Locate the cell with the specified text and output its [X, Y] center coordinate. 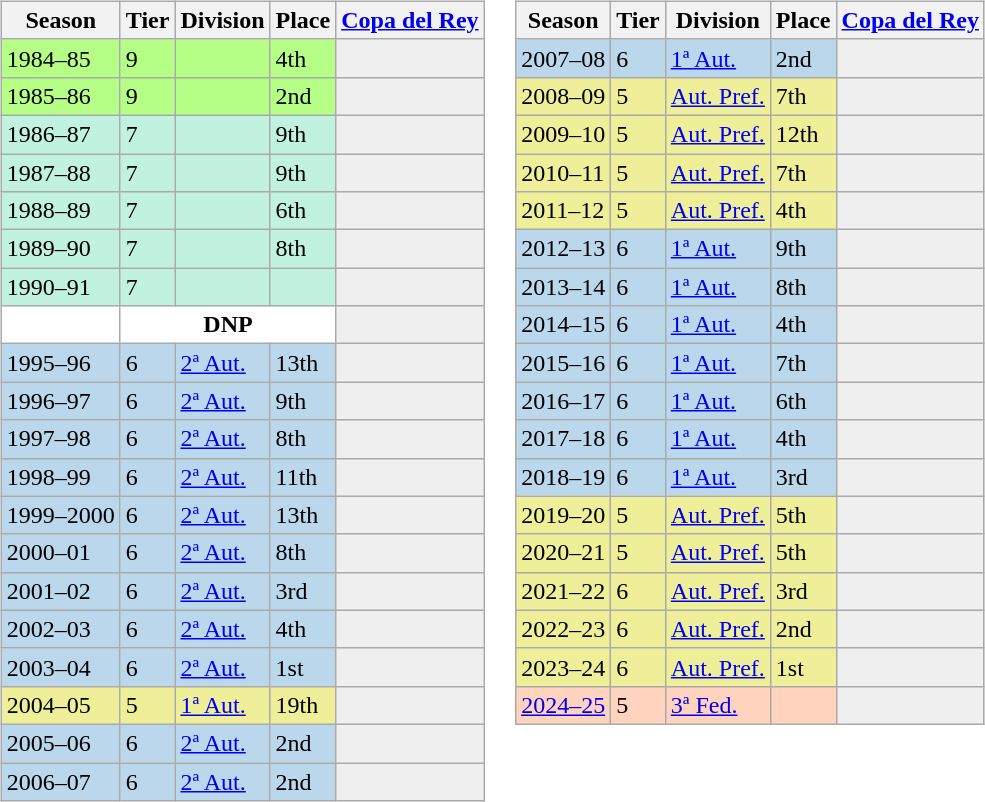
2003–04 [60, 667]
2016–17 [564, 401]
2022–23 [564, 629]
2005–06 [60, 743]
2012–13 [564, 249]
2013–14 [564, 287]
2017–18 [564, 439]
2007–08 [564, 58]
1984–85 [60, 58]
2006–07 [60, 781]
2001–02 [60, 591]
1998–99 [60, 477]
11th [303, 477]
2009–10 [564, 134]
2023–24 [564, 667]
1996–97 [60, 401]
2015–16 [564, 363]
1986–87 [60, 134]
2020–21 [564, 553]
1985–86 [60, 96]
1990–91 [60, 287]
2024–25 [564, 705]
2002–03 [60, 629]
1987–88 [60, 173]
2000–01 [60, 553]
2010–11 [564, 173]
1997–98 [60, 439]
2011–12 [564, 211]
3ª Fed. [718, 705]
2008–09 [564, 96]
2004–05 [60, 705]
1999–2000 [60, 515]
1989–90 [60, 249]
DNP [228, 325]
2014–15 [564, 325]
2021–22 [564, 591]
2019–20 [564, 515]
1995–96 [60, 363]
12th [803, 134]
19th [303, 705]
2018–19 [564, 477]
1988–89 [60, 211]
